Determine the (X, Y) coordinate at the center of the cell enclosing the given text.  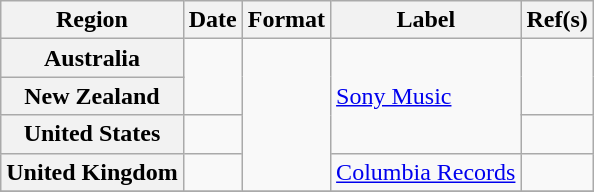
New Zealand (92, 96)
Label (426, 20)
Sony Music (426, 96)
Date (212, 20)
Region (92, 20)
United States (92, 134)
Australia (92, 58)
Ref(s) (557, 20)
United Kingdom (92, 172)
Columbia Records (426, 172)
Format (286, 20)
